Search for the cell housing the specified text and yield its (x, y) center coordinate. 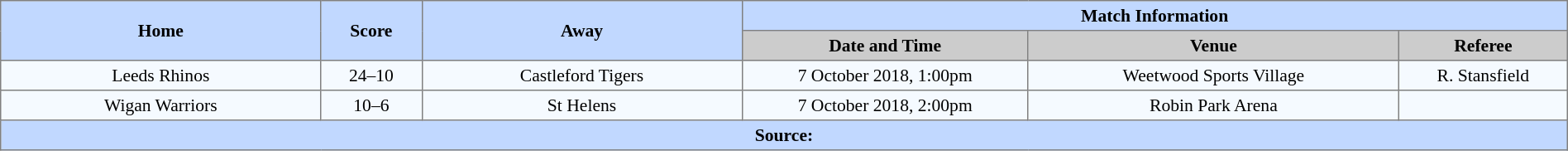
Score (371, 31)
Referee (1483, 46)
Wigan Warriors (160, 105)
Venue (1213, 46)
7 October 2018, 1:00pm (885, 75)
St Helens (582, 105)
Date and Time (885, 46)
24–10 (371, 75)
R. Stansfield (1483, 75)
Away (582, 31)
Home (160, 31)
Source: (784, 135)
Robin Park Arena (1213, 105)
Castleford Tigers (582, 75)
10–6 (371, 105)
Leeds Rhinos (160, 75)
Weetwood Sports Village (1213, 75)
Match Information (1154, 16)
7 October 2018, 2:00pm (885, 105)
